Return (x, y) of the center of cell containing provided text 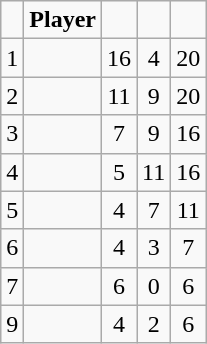
1 (12, 58)
Player (63, 20)
0 (154, 286)
